For the text-containing cell, return its midpoint in [X, Y] coordinate format. 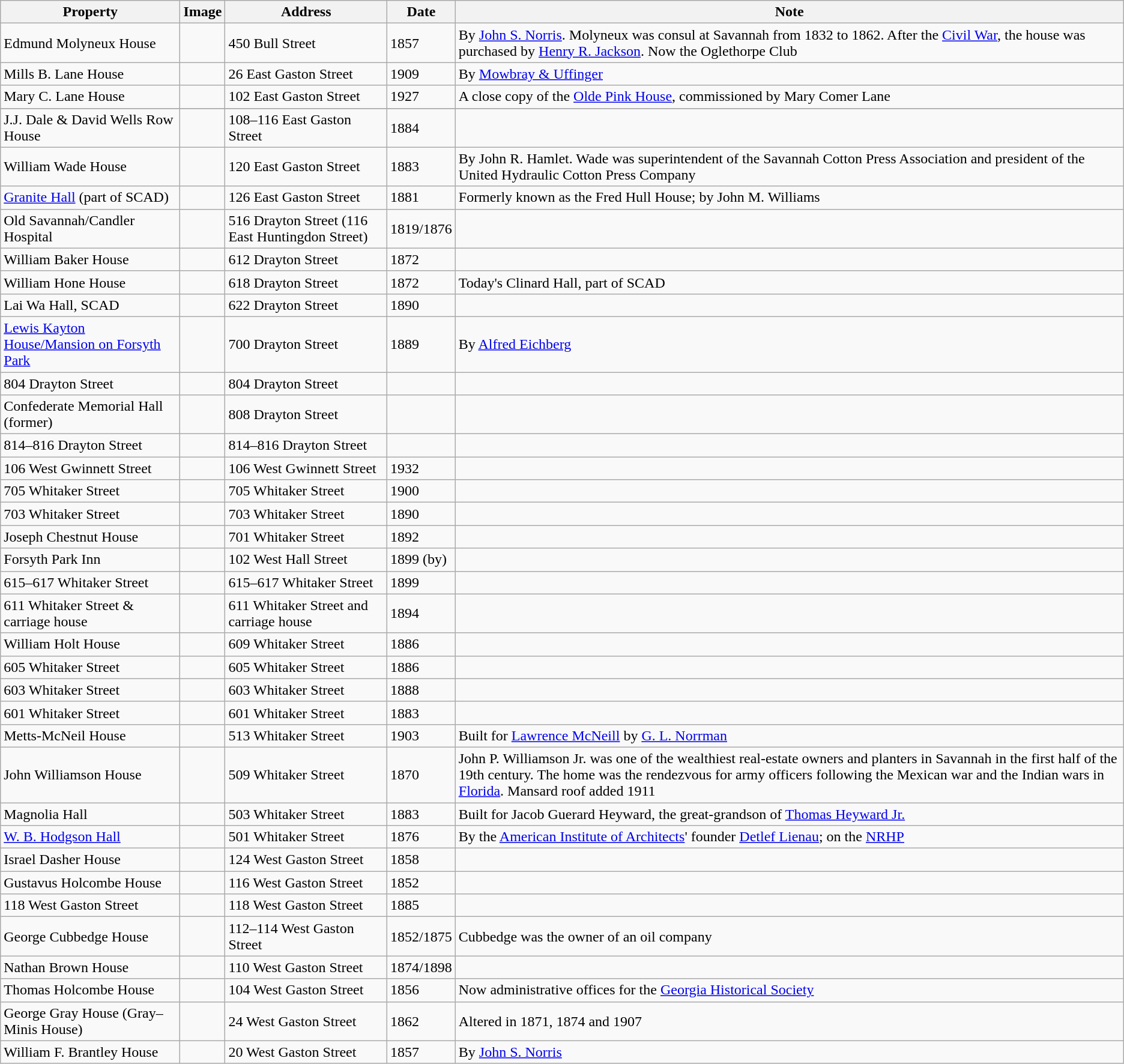
Nathan Brown House [90, 967]
609 Whitaker Street [306, 644]
William F. Brantley House [90, 1052]
Built for Lawrence McNeill by G. L. Norrman [789, 736]
612 Drayton Street [306, 259]
Israel Dasher House [90, 860]
Address [306, 12]
Mary C. Lane House [90, 97]
509 Whitaker Street [306, 775]
611 Whitaker Street & carriage house [90, 614]
1903 [421, 736]
1909 [421, 74]
1900 [421, 491]
1884 [421, 127]
William Wade House [90, 167]
By Alfred Eichberg [789, 344]
Gustavus Holcombe House [90, 883]
Edmund Molyneux House [90, 43]
501 Whitaker Street [306, 837]
102 East Gaston Street [306, 97]
104 West Gaston Street [306, 990]
1892 [421, 537]
503 Whitaker Street [306, 814]
700 Drayton Street [306, 344]
1881 [421, 198]
Lai Wa Hall, SCAD [90, 305]
808 Drayton Street [306, 414]
Thomas Holcombe House [90, 990]
102 West Hall Street [306, 560]
George Cubbedge House [90, 937]
John Williamson House [90, 775]
24 West Gaston Street [306, 1021]
William Hone House [90, 282]
By John R. Hamlet. Wade was superintendent of the Savannah Cotton Press Association and president of the United Hydraulic Cotton Press Company [789, 167]
1876 [421, 837]
A close copy of the Olde Pink House, commissioned by Mary Comer Lane [789, 97]
Joseph Chestnut House [90, 537]
William Baker House [90, 259]
1862 [421, 1021]
450 Bull Street [306, 43]
Mills B. Lane House [90, 74]
Cubbedge was the owner of an oil company [789, 937]
Now administrative offices for the Georgia Historical Society [789, 990]
William Holt House [90, 644]
Note [789, 12]
Formerly known as the Fred Hull House; by John M. Williams [789, 198]
Image [203, 12]
120 East Gaston Street [306, 167]
By Mowbray & Uffinger [789, 74]
110 West Gaston Street [306, 967]
611 Whitaker Street and carriage house [306, 614]
Magnolia Hall [90, 814]
1932 [421, 468]
1885 [421, 905]
1874/1898 [421, 967]
126 East Gaston Street [306, 198]
124 West Gaston Street [306, 860]
Old Savannah/Candler Hospital [90, 228]
20 West Gaston Street [306, 1052]
1899 (by) [421, 560]
By John S. Norris [789, 1052]
1858 [421, 860]
Property [90, 12]
Altered in 1871, 1874 and 1907 [789, 1021]
J.J. Dale & David Wells Row House [90, 127]
1894 [421, 614]
Lewis Kayton House/Mansion on Forsyth Park [90, 344]
Built for Jacob Guerard Heyward, the great-grandson of Thomas Heyward Jr. [789, 814]
116 West Gaston Street [306, 883]
26 East Gaston Street [306, 74]
1856 [421, 990]
Metts-McNeil House [90, 736]
513 Whitaker Street [306, 736]
1899 [421, 582]
Today's Clinard Hall, part of SCAD [789, 282]
1819/1876 [421, 228]
701 Whitaker Street [306, 537]
Date [421, 12]
George Gray House (Gray–Minis House) [90, 1021]
W. B. Hodgson Hall [90, 837]
Granite Hall (part of SCAD) [90, 198]
By the American Institute of Architects' founder Detlef Lienau; on the NRHP [789, 837]
1888 [421, 690]
1852 [421, 883]
1889 [421, 344]
1870 [421, 775]
516 Drayton Street (116 East Huntingdon Street) [306, 228]
1927 [421, 97]
622 Drayton Street [306, 305]
108–116 East Gaston Street [306, 127]
112–114 West Gaston Street [306, 937]
Forsyth Park Inn [90, 560]
618 Drayton Street [306, 282]
1852/1875 [421, 937]
Confederate Memorial Hall (former) [90, 414]
